Pinpoint the cell where the given text exists, returning its [x, y] midpoint coordinate. 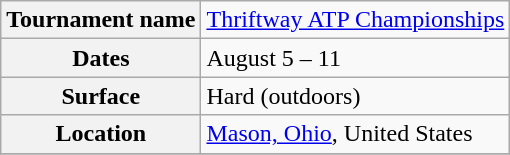
Tournament name [101, 20]
Surface [101, 96]
Dates [101, 58]
Location [101, 134]
August 5 – 11 [356, 58]
Thriftway ATP Championships [356, 20]
Hard (outdoors) [356, 96]
Mason, Ohio, United States [356, 134]
